Search for the cell housing the specified text and yield its [X, Y] center coordinate. 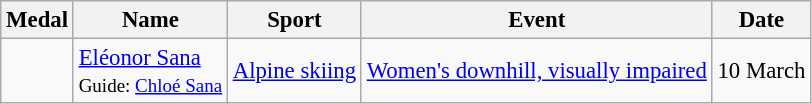
Name [150, 20]
Date [762, 20]
Event [536, 20]
Sport [294, 20]
Women's downhill, visually impaired [536, 72]
10 March [762, 72]
Alpine skiing [294, 72]
Eléonor SanaGuide: Chloé Sana [150, 72]
Medal [38, 20]
